Return (X, Y) of the center of cell containing provided text 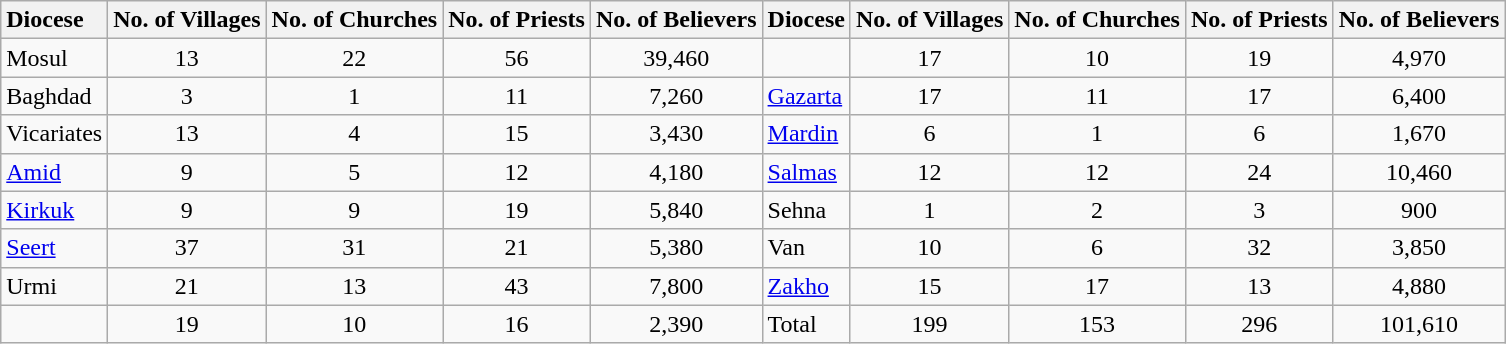
37 (187, 248)
39,460 (676, 58)
32 (1259, 248)
4,880 (1419, 286)
Urmi (54, 286)
4 (354, 134)
5,380 (676, 248)
5 (354, 172)
Van (806, 248)
153 (1098, 324)
Zakho (806, 286)
3,430 (676, 134)
Mosul (54, 58)
199 (929, 324)
Salmas (806, 172)
101,610 (1419, 324)
4,970 (1419, 58)
1,670 (1419, 134)
7,260 (676, 96)
Seert (54, 248)
Amid (54, 172)
Sehna (806, 210)
Gazarta (806, 96)
4,180 (676, 172)
5,840 (676, 210)
7,800 (676, 286)
Mardin (806, 134)
Vicariates (54, 134)
Total (806, 324)
3,850 (1419, 248)
43 (517, 286)
56 (517, 58)
22 (354, 58)
10,460 (1419, 172)
2 (1098, 210)
296 (1259, 324)
Baghdad (54, 96)
Kirkuk (54, 210)
16 (517, 324)
2,390 (676, 324)
24 (1259, 172)
31 (354, 248)
900 (1419, 210)
6,400 (1419, 96)
